Search for the cell housing the specified text and yield its [x, y] center coordinate. 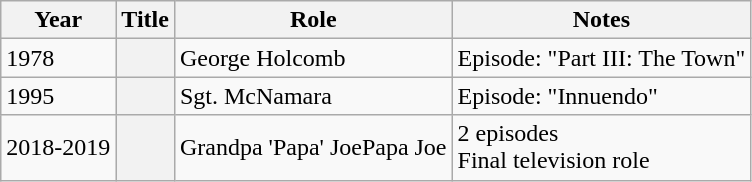
Notes [602, 20]
2 episodesFinal television role [602, 148]
Episode: "Innuendo" [602, 96]
George Holcomb [313, 58]
Grandpa 'Papa' JoePapa Joe [313, 148]
Episode: "Part III: The Town" [602, 58]
Title [146, 20]
Sgt. McNamara [313, 96]
Role [313, 20]
1995 [58, 96]
Year [58, 20]
2018-2019 [58, 148]
1978 [58, 58]
